Return the [x, y] coordinate for the center point of the cell that contains the specified text.  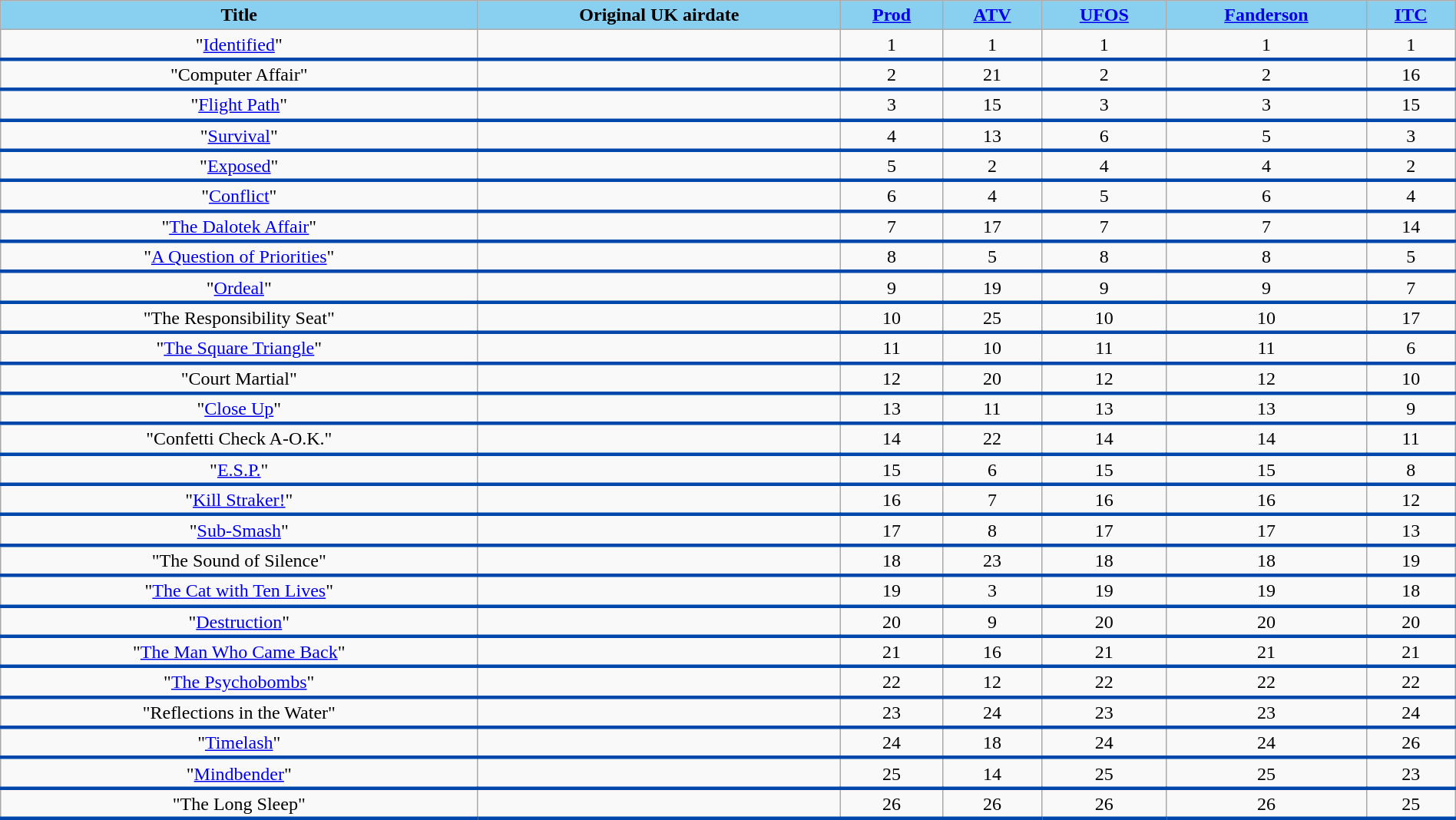
Fanderson [1266, 15]
"E.S.P." [240, 469]
Original UK airdate [659, 15]
"The Cat with Ten Lives" [240, 590]
"Ordeal" [240, 287]
ITC [1411, 15]
"Conflict" [240, 196]
ATV [992, 15]
"Mindbender" [240, 773]
"Kill Straker!" [240, 500]
"Reflections in the Water" [240, 713]
Prod [892, 15]
"The Sound of Silence" [240, 560]
"The Man Who Came Back" [240, 652]
"Computer Affair" [240, 74]
"The Long Sleep" [240, 803]
"Court Martial" [240, 378]
"The Psychobombs" [240, 682]
"Identified" [240, 45]
"Close Up" [240, 408]
"The Square Triangle" [240, 348]
Title [240, 15]
"Timelash" [240, 742]
"Flight Path" [240, 104]
"Destruction" [240, 621]
"The Responsibility Seat" [240, 317]
"Exposed" [240, 166]
"Survival" [240, 135]
"Confetti Check A-O.K." [240, 439]
"The Dalotek Affair" [240, 226]
UFOS [1104, 15]
"Sub-Smash" [240, 530]
"A Question of Priorities" [240, 256]
